Scan for the cell matching the given text and deliver its [X, Y] coordinate at center. 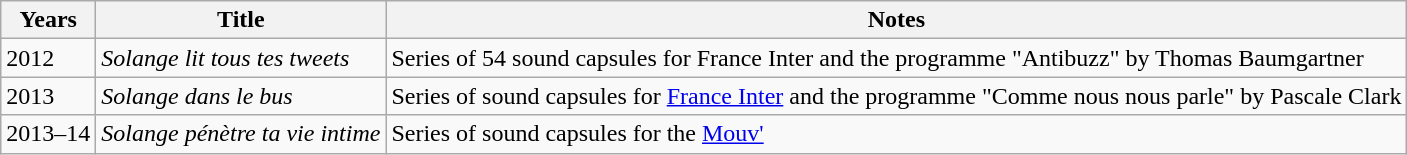
2013 [48, 96]
Series of sound capsules for the Mouv' [896, 134]
Title [241, 20]
Years [48, 20]
Solange pénètre ta vie intime [241, 134]
2012 [48, 58]
Series of sound capsules for France Inter and the programme "Comme nous nous parle" by Pascale Clark [896, 96]
Solange dans le bus [241, 96]
2013–14 [48, 134]
Notes [896, 20]
Series of 54 sound capsules for France Inter and the programme "Antibuzz" by Thomas Baumgartner [896, 58]
Solange lit tous tes tweets [241, 58]
